Search for the cell housing the specified text and yield its [X, Y] center coordinate. 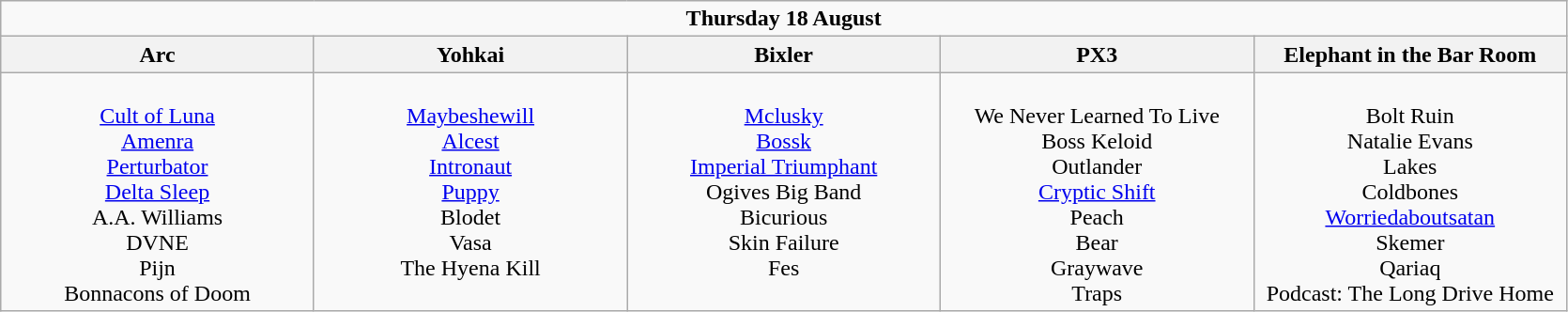
Maybeshewill Alcest Intronaut Puppy Blodet Vasa The Hyena Kill [470, 192]
Yohkai [470, 55]
Mclusky Bossk Imperial Triumphant Ogives Big Band Bicurious Skin Failure Fes [784, 192]
Bolt Ruin Natalie Evans Lakes Coldbones Worriedaboutsatan Skemer Qariaq Podcast: The Long Drive Home [1410, 192]
Elephant in the Bar Room [1410, 55]
Bixler [784, 55]
Thursday 18 August [784, 19]
Arc [158, 55]
Cult of Luna Amenra Perturbator Delta Sleep A.A. Williams DVNE Pijn Bonnacons of Doom [158, 192]
We Never Learned To Live Boss Keloid Outlander Cryptic Shift Peach Bear Graywave Traps [1097, 192]
PX3 [1097, 55]
